Pinpoint the cell where the given text exists, returning its [X, Y] midpoint coordinate. 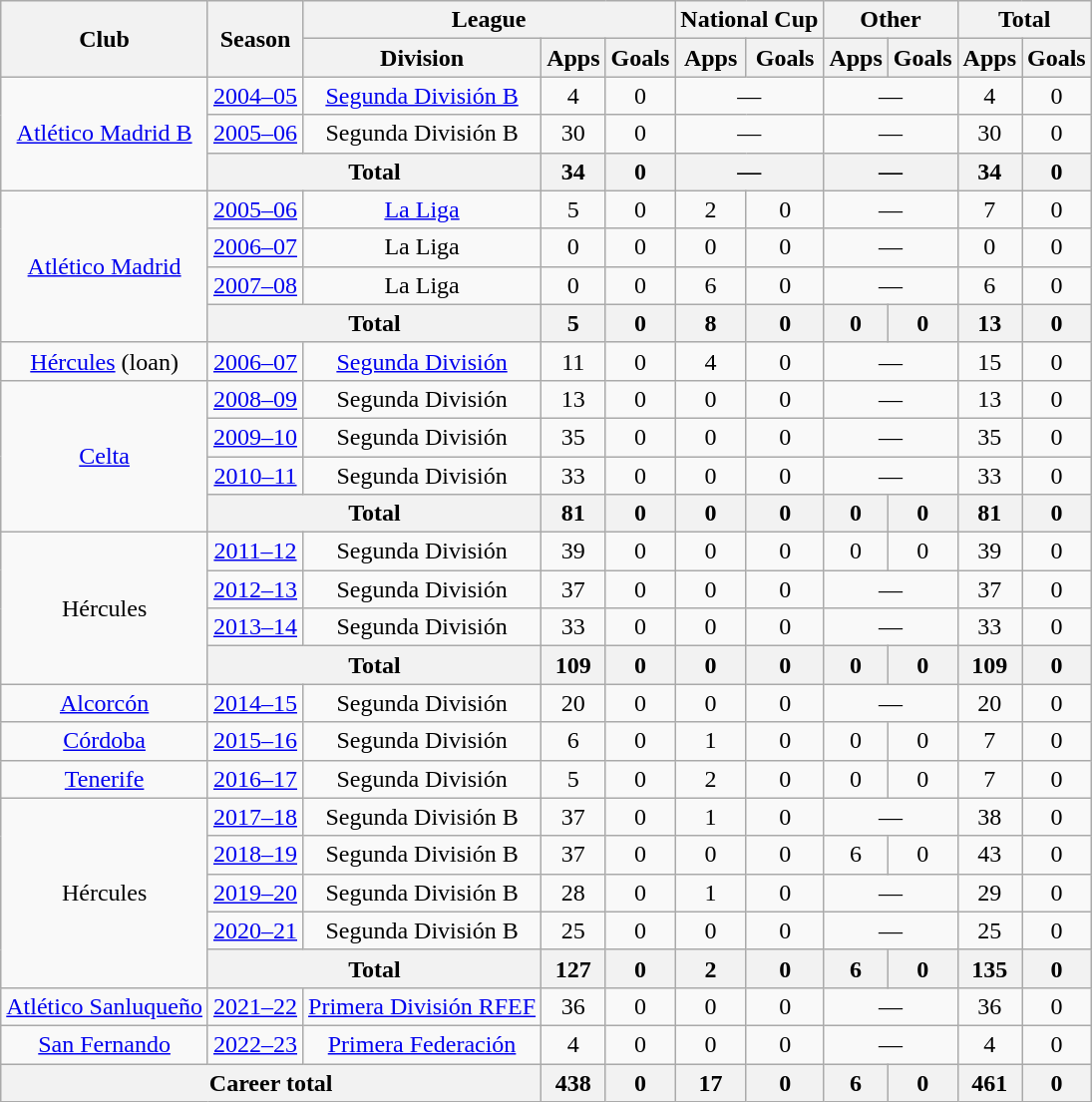
Primera Federación [423, 1044]
2015–16 [255, 741]
Primera División RFEF [423, 1006]
Hércules (loan) [105, 361]
League [489, 20]
2009–10 [255, 437]
Season [255, 39]
2022–23 [255, 1044]
Division [423, 58]
Alcorcón [105, 703]
2019–20 [255, 893]
2021–22 [255, 1006]
Career total [271, 1082]
8 [711, 323]
Córdoba [105, 741]
2018–19 [255, 855]
29 [989, 893]
127 [573, 968]
Club [105, 39]
2010–11 [255, 476]
2011–12 [255, 551]
Atlético Madrid [105, 266]
National Cup [750, 20]
2012–13 [255, 589]
2020–21 [255, 930]
461 [989, 1082]
2016–17 [255, 779]
2014–15 [255, 703]
438 [573, 1082]
15 [989, 361]
135 [989, 968]
San Fernando [105, 1044]
2004–05 [255, 96]
Atlético Madrid B [105, 134]
11 [573, 361]
38 [989, 817]
28 [573, 893]
2017–18 [255, 817]
Other [891, 20]
43 [989, 855]
Tenerife [105, 779]
2013–14 [255, 627]
2007–08 [255, 285]
17 [711, 1082]
Celta [105, 456]
Atlético Sanluqueño [105, 1006]
2008–09 [255, 399]
